Extract the (x, y) coordinate from the center of the cell holding the provided text.  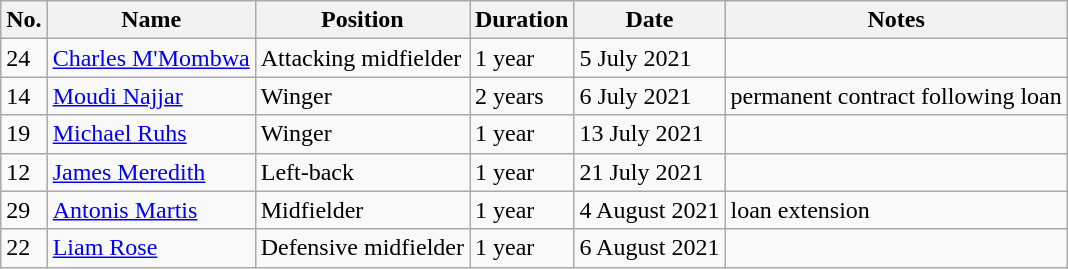
22 (24, 248)
4 August 2021 (650, 210)
Duration (522, 20)
Defensive midfielder (362, 248)
12 (24, 172)
Liam Rose (151, 248)
5 July 2021 (650, 58)
Notes (896, 20)
Name (151, 20)
Charles M'Mombwa (151, 58)
13 July 2021 (650, 134)
Attacking midfielder (362, 58)
Antonis Martis (151, 210)
Left-back (362, 172)
19 (24, 134)
Michael Ruhs (151, 134)
29 (24, 210)
2 years (522, 96)
James Meredith (151, 172)
Midfielder (362, 210)
Position (362, 20)
6 August 2021 (650, 248)
loan extension (896, 210)
24 (24, 58)
permanent contract following loan (896, 96)
21 July 2021 (650, 172)
No. (24, 20)
Date (650, 20)
Moudi Najjar (151, 96)
14 (24, 96)
6 July 2021 (650, 96)
